Identify which cell holds the provided text, then report its [x, y] central coordinate. 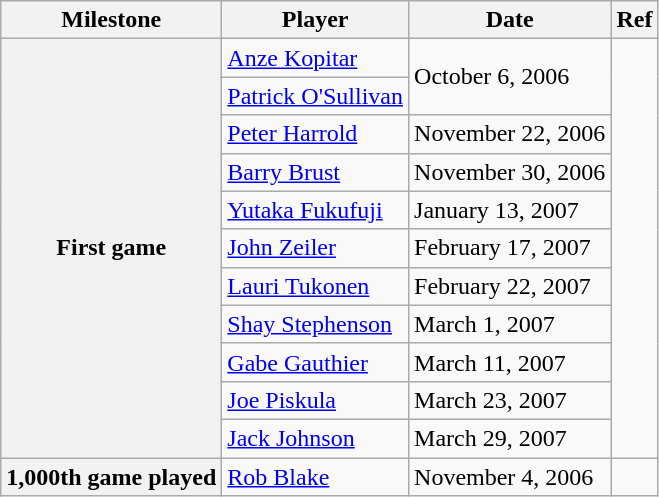
February 22, 2007 [510, 286]
March 29, 2007 [510, 438]
Player [316, 20]
1,000th game played [112, 477]
Shay Stephenson [316, 324]
Ref [634, 20]
October 6, 2006 [510, 77]
Date [510, 20]
First game [112, 248]
Gabe Gauthier [316, 362]
February 17, 2007 [510, 248]
Peter Harrold [316, 134]
Lauri Tukonen [316, 286]
Yutaka Fukufuji [316, 210]
November 30, 2006 [510, 172]
March 11, 2007 [510, 362]
January 13, 2007 [510, 210]
November 4, 2006 [510, 477]
March 23, 2007 [510, 400]
March 1, 2007 [510, 324]
Rob Blake [316, 477]
Joe Piskula [316, 400]
Barry Brust [316, 172]
John Zeiler [316, 248]
Anze Kopitar [316, 58]
Milestone [112, 20]
Jack Johnson [316, 438]
November 22, 2006 [510, 134]
Patrick O'Sullivan [316, 96]
